Extract the [x, y] coordinate from the center of the cell holding the provided text.  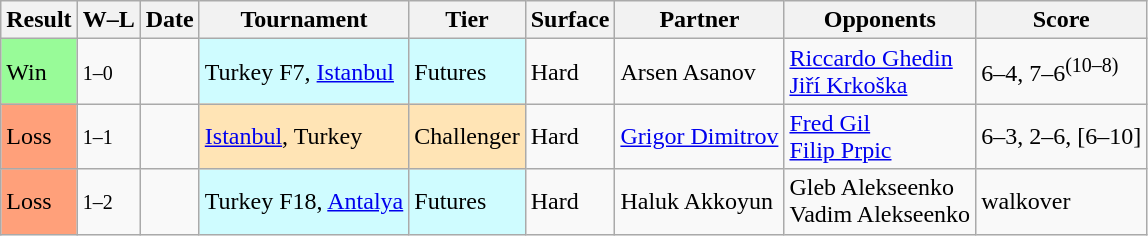
Partner [700, 20]
Tier [467, 20]
Istanbul, Turkey [304, 136]
Arsen Asanov [700, 72]
Fred Gil Filip Prpic [880, 136]
Riccardo Ghedin Jiří Krkoška [880, 72]
Challenger [467, 136]
1–0 [108, 72]
Turkey F18, Antalya [304, 202]
Surface [570, 20]
Result [39, 20]
walkover [1062, 202]
Turkey F7, Istanbul [304, 72]
1–1 [108, 136]
Haluk Akkoyun [700, 202]
Win [39, 72]
6–3, 2–6, [6–10] [1062, 136]
Opponents [880, 20]
Score [1062, 20]
Tournament [304, 20]
1–2 [108, 202]
Grigor Dimitrov [700, 136]
Date [170, 20]
Gleb Alekseenko Vadim Alekseenko [880, 202]
W–L [108, 20]
6–4, 7–6(10–8) [1062, 72]
